Output the (X, Y) coordinate of the center of the cell containing the given text.  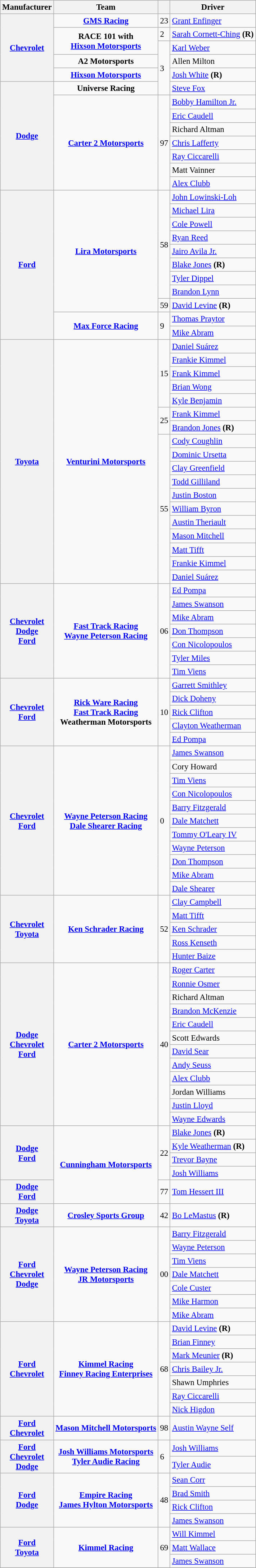
Cory Howard (212, 767)
52 (164, 929)
Bobby Hamilton Jr. (212, 102)
Steve Fox (212, 88)
Chevrolet Toyota (27, 929)
Hunter Baize (212, 956)
Brandon Lynn (212, 292)
Dale Shearer (212, 889)
98 (164, 1428)
Wayne Peterson Racing JR Motorsports (106, 1274)
Austin Theriault (212, 523)
Kyle Benjamin (212, 400)
Mason Mitchell Motorsports (106, 1428)
Chris Bailey Jr. (212, 1369)
Ronnie Osmer (212, 984)
Ryan Reed (212, 238)
David Sear (212, 1051)
Sean Corr (212, 1480)
Jairo Avila Jr. (212, 251)
Cole Custer (212, 1288)
Brian Wong (212, 387)
Josh Williams Motorsports Tyler Audie Racing (106, 1457)
Justin Lloyd (212, 1106)
Chevrolet Dodge Ford (27, 631)
00 (164, 1274)
Tom Hessert III (212, 1192)
48 (164, 1500)
Todd Gilliland (212, 482)
Kimmel Racing Finney Racing Enterprises (106, 1369)
Toyota (27, 462)
A2 Motorsports (106, 61)
Ford Toyota (27, 1547)
Driver (212, 7)
Thomas Praytor (212, 319)
Mark Meunier (R) (212, 1356)
Brad Smith (212, 1493)
10 (164, 712)
Ken Schrader Racing (106, 929)
Matt Wallace (212, 1547)
Brian Finney (212, 1342)
Dick Doheny (212, 699)
Rick Ware Racing Fast Track Racing Weatherman Motorsports (106, 712)
Cole Powell (212, 224)
Cunningham Motorsports (106, 1164)
25 (164, 421)
Manufacturer (27, 7)
23 (164, 21)
Chris Lafferty (212, 143)
Lira Motorsports (106, 251)
42 (164, 1215)
Team (106, 7)
Allen Milton (212, 61)
15 (164, 373)
Kyle Weatherman (R) (212, 1146)
Andy Seuss (212, 1065)
Dodge (27, 136)
Dodge Toyota (27, 1215)
Mason Mitchell (212, 536)
Universe Racing (106, 88)
Chevrolet (27, 48)
Hixson Motorsports (106, 75)
RACE 101 with Hixson Motorsports (106, 41)
Tommy O'Leary IV (212, 834)
Empire Racing James Hylton Motorsports (106, 1500)
William Byron (212, 509)
77 (164, 1192)
Wayne Peterson Racing Dale Shearer Racing (106, 821)
Ross Kenseth (212, 943)
58 (164, 245)
3 (164, 68)
Justin Boston (212, 495)
Tyler Miles (212, 658)
Sarah Cornett-Ching (R) (212, 34)
69 (164, 1547)
Ken Schrader (212, 929)
Michael Lira (212, 211)
Dodge Chevrolet Ford (27, 1045)
Garrett Smithley (212, 685)
55 (164, 509)
2 (164, 34)
Trevor Bayne (212, 1160)
Will Kimmel (212, 1534)
Kimmel Racing (106, 1547)
Nick Higdon (212, 1410)
Venturini Motorsports (106, 462)
Cody Coughlin (212, 441)
Shawn Umphries (212, 1383)
40 (164, 1045)
Tyler Dippel (212, 278)
Matt Vainner (212, 170)
9 (164, 326)
Austin Wayne Self (212, 1428)
Fast Track Racing Wayne Peterson Racing (106, 631)
Ford Dodge (27, 1500)
68 (164, 1369)
Clay Greenfield (212, 468)
22 (164, 1153)
GMS Racing (106, 21)
Jordan Williams (212, 1092)
Clay Campbell (212, 902)
Scott Edwards (212, 1038)
Grant Enfinger (212, 21)
Mike Harmon (212, 1301)
Bo LeMastus (R) (212, 1215)
Dominic Ursetta (212, 455)
Ford (27, 265)
Crosley Sports Group (106, 1215)
Brandon McKenzie (212, 1011)
Clayton Weatherman (212, 726)
6 (164, 1457)
0 (164, 821)
Josh White (R) (212, 75)
Wayne Edwards (212, 1119)
Brandon Jones (R) (212, 427)
Karl Weber (212, 48)
06 (164, 631)
Roger Carter (212, 970)
97 (164, 143)
Tyler Audie (212, 1464)
Max Force Racing (106, 326)
John Lowinski-Loh (212, 197)
59 (164, 306)
